Search for the cell housing the specified text and yield its (x, y) center coordinate. 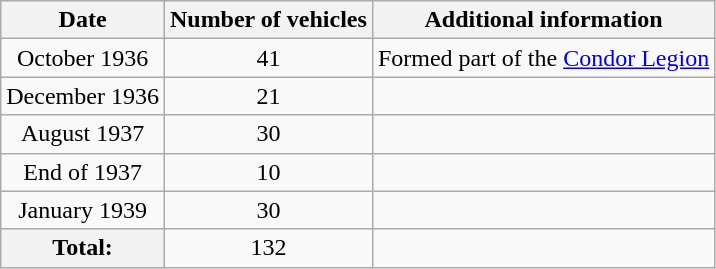
10 (268, 172)
132 (268, 248)
August 1937 (83, 134)
December 1936 (83, 96)
Formed part of the Condor Legion (543, 58)
End of 1937 (83, 172)
21 (268, 96)
Additional information (543, 20)
Total: (83, 248)
Date (83, 20)
January 1939 (83, 210)
October 1936 (83, 58)
Number of vehicles (268, 20)
41 (268, 58)
